Scan for the cell matching the given text and deliver its [X, Y] coordinate at center. 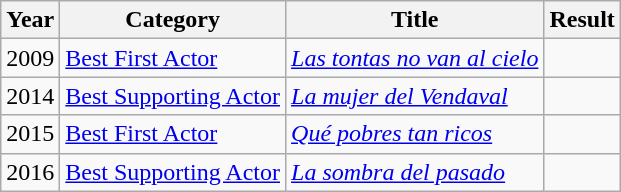
Category [173, 20]
Title [415, 20]
Result [582, 20]
La sombra del pasado [415, 172]
2009 [30, 58]
2015 [30, 134]
Las tontas no van al cielo [415, 58]
2014 [30, 96]
La mujer del Vendaval [415, 96]
Year [30, 20]
Qué pobres tan ricos [415, 134]
2016 [30, 172]
